Identify which cell holds the provided text, then report its [x, y] central coordinate. 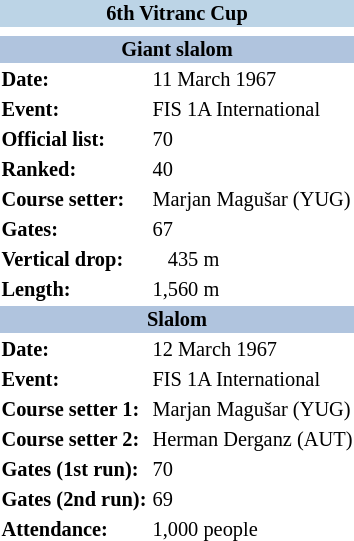
Gates: [74, 230]
1,560 m [252, 290]
12 March 1967 [252, 350]
Course setter 1: [74, 410]
Vertical drop: [74, 260]
435 m [252, 260]
6th Vitranc Cup [177, 14]
Herman Derganz (AUT) [252, 440]
Slalom [177, 320]
69 [252, 500]
Course setter 2: [74, 440]
40 [252, 170]
11 March 1967 [252, 80]
Giant slalom [177, 50]
67 [252, 230]
Official list: [74, 140]
Length: [74, 290]
Gates (1st run): [74, 470]
Ranked: [74, 170]
Course setter: [74, 200]
Gates (2nd run): [74, 500]
